Return (x, y) of the center of cell containing provided text 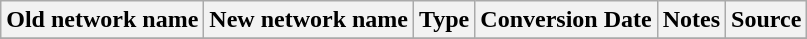
Notes (691, 20)
Type (444, 20)
Conversion Date (566, 20)
Source (766, 20)
Old network name (102, 20)
New network name (309, 20)
